Return (X, Y) of the center of cell containing provided text 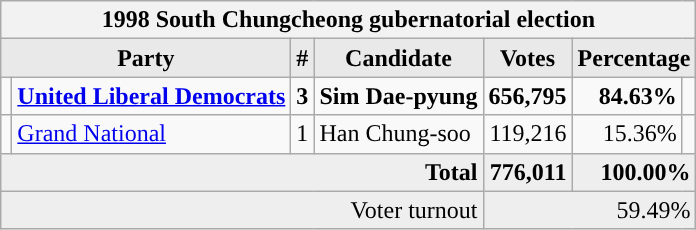
Percentage (634, 58)
776,011 (528, 172)
Votes (528, 58)
Party (146, 58)
100.00% (634, 172)
1 (302, 134)
Sim Dae-pyung (398, 96)
Candidate (398, 58)
84.63% (627, 96)
# (302, 58)
United Liberal Democrats (152, 96)
Han Chung-soo (398, 134)
1998 South Chungcheong gubernatorial election (348, 20)
15.36% (627, 134)
119,216 (528, 134)
Voter turnout (242, 210)
656,795 (528, 96)
Grand National (152, 134)
3 (302, 96)
Total (242, 172)
59.49% (590, 210)
